Return [x, y] of the center of cell containing provided text 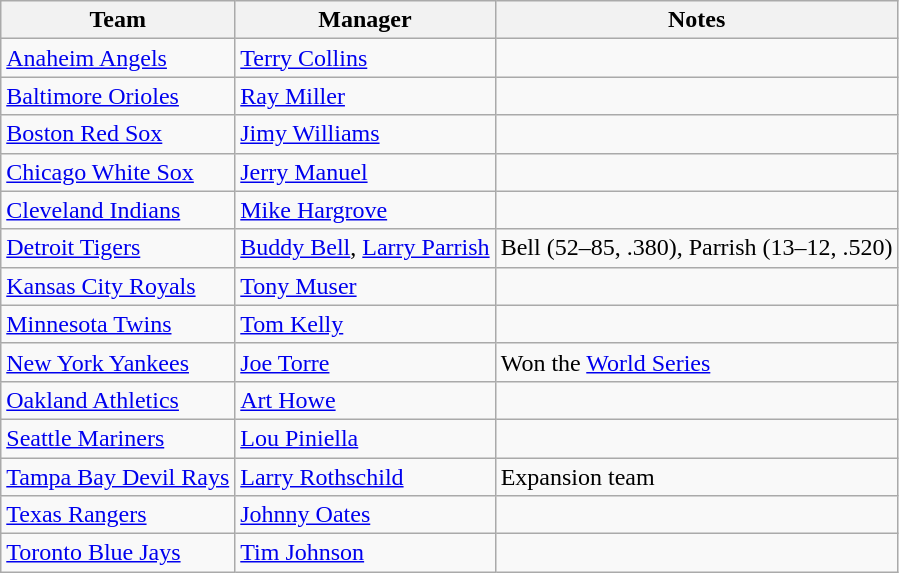
Boston Red Sox [118, 134]
Anaheim Angels [118, 58]
Seattle Mariners [118, 438]
Won the World Series [696, 362]
Texas Rangers [118, 515]
Johnny Oates [365, 515]
Mike Hargrove [365, 210]
Buddy Bell, Larry Parrish [365, 248]
Tampa Bay Devil Rays [118, 477]
Notes [696, 20]
Terry Collins [365, 58]
Joe Torre [365, 362]
Team [118, 20]
Bell (52–85, .380), Parrish (13–12, .520) [696, 248]
Ray Miller [365, 96]
Tim Johnson [365, 553]
New York Yankees [118, 362]
Toronto Blue Jays [118, 553]
Jerry Manuel [365, 172]
Oakland Athletics [118, 400]
Lou Piniella [365, 438]
Detroit Tigers [118, 248]
Tom Kelly [365, 324]
Kansas City Royals [118, 286]
Expansion team [696, 477]
Chicago White Sox [118, 172]
Cleveland Indians [118, 210]
Baltimore Orioles [118, 96]
Tony Muser [365, 286]
Larry Rothschild [365, 477]
Manager [365, 20]
Minnesota Twins [118, 324]
Jimy Williams [365, 134]
Art Howe [365, 400]
